From the cell containing the given text, extract its center point as [X, Y] coordinate. 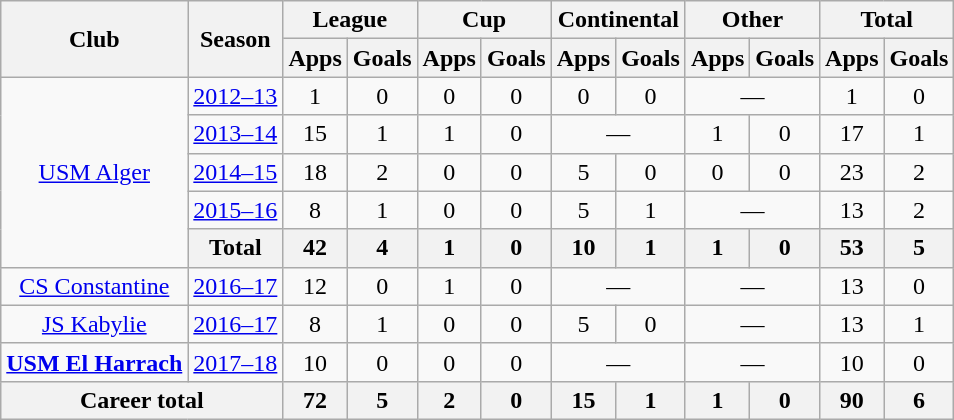
2013–14 [236, 134]
53 [852, 248]
Other [752, 20]
90 [852, 400]
72 [315, 400]
JS Kabylie [94, 324]
23 [852, 172]
Club [94, 39]
2017–18 [236, 362]
2015–16 [236, 210]
4 [382, 248]
17 [852, 134]
Season [236, 39]
Career total [142, 400]
42 [315, 248]
CS Constantine [94, 286]
USM El Harrach [94, 362]
Cup [484, 20]
2014–15 [236, 172]
League [350, 20]
18 [315, 172]
6 [919, 400]
Continental [618, 20]
2012–13 [236, 96]
12 [315, 286]
USM Alger [94, 172]
